From the cell containing the given text, extract its center point as [X, Y] coordinate. 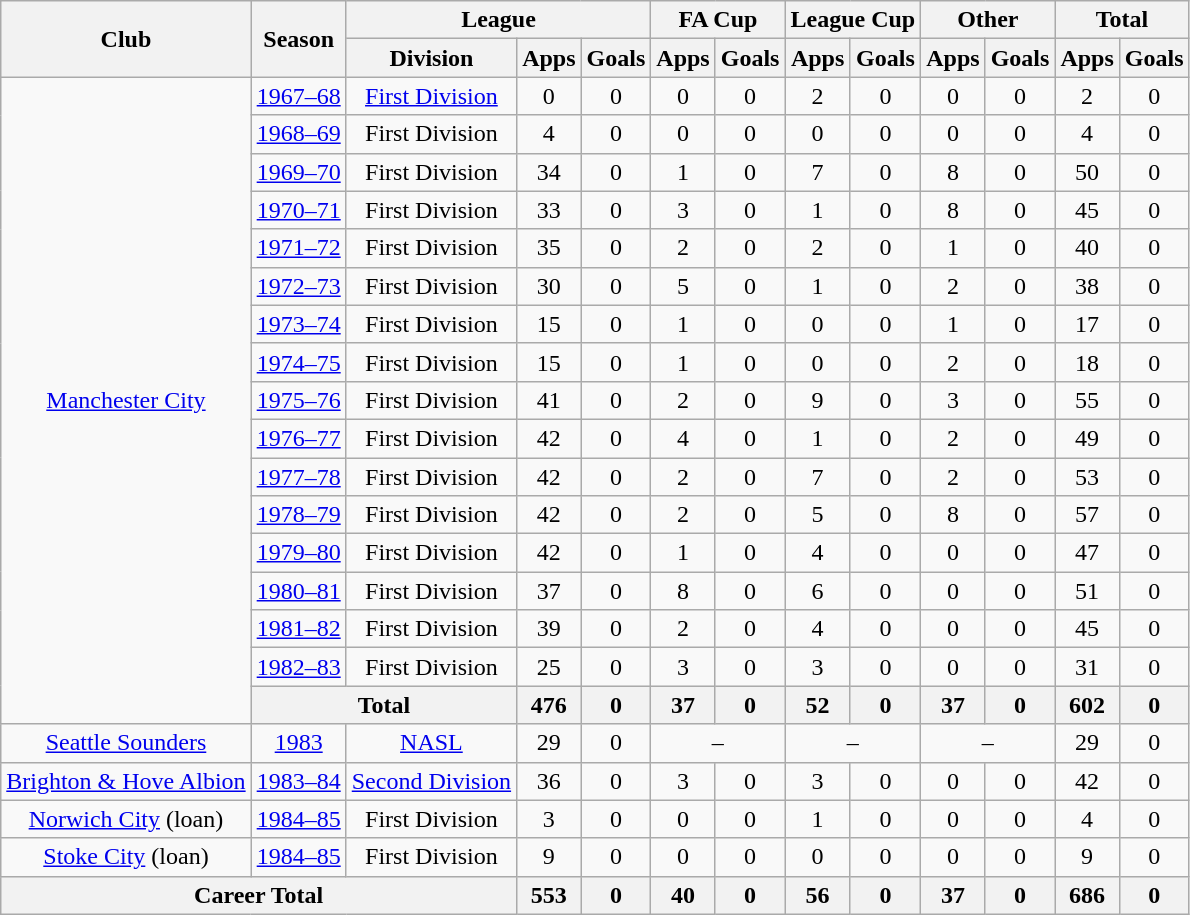
47 [1087, 553]
55 [1087, 400]
Manchester City [126, 400]
1970–71 [298, 210]
41 [549, 400]
34 [549, 172]
476 [549, 705]
35 [549, 248]
38 [1087, 286]
1972–73 [298, 286]
1981–82 [298, 629]
1979–80 [298, 553]
1973–74 [298, 324]
36 [549, 781]
25 [549, 667]
18 [1087, 362]
50 [1087, 172]
57 [1087, 515]
52 [818, 705]
39 [549, 629]
1968–69 [298, 134]
51 [1087, 591]
49 [1087, 438]
Club [126, 39]
1978–79 [298, 515]
League [498, 20]
Norwich City (loan) [126, 819]
Seattle Sounders [126, 743]
1977–78 [298, 477]
Other [988, 20]
NASL [431, 743]
1971–72 [298, 248]
17 [1087, 324]
1974–75 [298, 362]
Season [298, 39]
30 [549, 286]
6 [818, 591]
1967–68 [298, 96]
1982–83 [298, 667]
Brighton & Hove Albion [126, 781]
56 [818, 895]
Career Total [259, 895]
1969–70 [298, 172]
1983 [298, 743]
Division [431, 58]
33 [549, 210]
League Cup [853, 20]
1976–77 [298, 438]
Stoke City (loan) [126, 857]
FA Cup [718, 20]
1975–76 [298, 400]
53 [1087, 477]
1983–84 [298, 781]
602 [1087, 705]
Second Division [431, 781]
553 [549, 895]
1980–81 [298, 591]
686 [1087, 895]
31 [1087, 667]
